Pinpoint the cell where the given text exists, returning its (X, Y) midpoint coordinate. 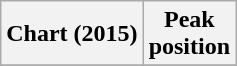
Chart (2015) (72, 34)
Peakposition (189, 34)
